Capture the cell that displays the provided text and extract its (X, Y) central coordinate. 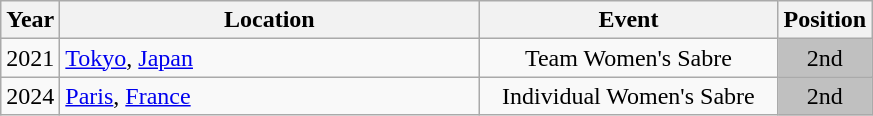
2021 (30, 58)
Individual Women's Sabre (628, 96)
2024 (30, 96)
Year (30, 20)
Location (270, 20)
Team Women's Sabre (628, 58)
Position (825, 20)
Tokyo, Japan (270, 58)
Event (628, 20)
Paris, France (270, 96)
